Capture the cell that displays the provided text and extract its [X, Y] central coordinate. 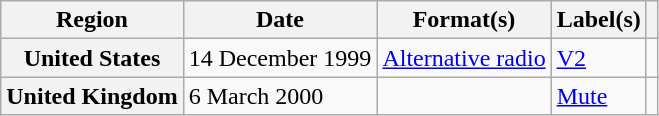
V2 [598, 58]
14 December 1999 [280, 58]
Alternative radio [464, 58]
6 March 2000 [280, 96]
United States [92, 58]
Mute [598, 96]
Date [280, 20]
Region [92, 20]
Format(s) [464, 20]
Label(s) [598, 20]
United Kingdom [92, 96]
